Determine the [X, Y] coordinate at the center of the cell enclosing the given text.  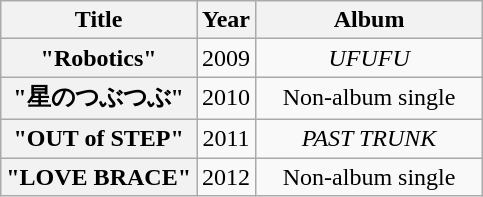
2009 [226, 58]
"LOVE BRACE" [99, 177]
2010 [226, 98]
Title [99, 20]
PAST TRUNK [370, 138]
"OUT of STEP" [99, 138]
UFUFU [370, 58]
Year [226, 20]
2012 [226, 177]
"星のつぶつぶ" [99, 98]
"Robotics" [99, 58]
2011 [226, 138]
Album [370, 20]
